Find where the given text appears and provide that cell's center as (X, Y) coordinate. 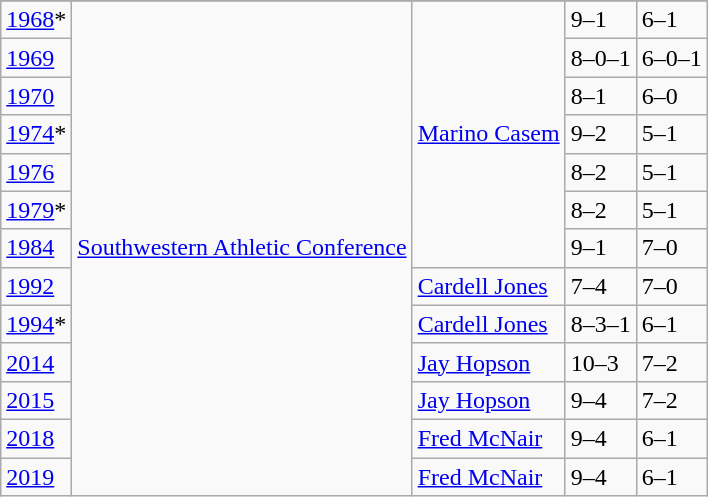
1984 (36, 248)
1994* (36, 324)
1970 (36, 96)
2015 (36, 400)
1992 (36, 286)
1979* (36, 210)
8–1 (600, 96)
1969 (36, 58)
2019 (36, 477)
10–3 (600, 362)
1974* (36, 134)
1976 (36, 172)
7–4 (600, 286)
6–0 (672, 96)
Marino Casem (488, 134)
8–0–1 (600, 58)
8–3–1 (600, 324)
2018 (36, 438)
9–2 (600, 134)
1968* (36, 20)
Southwestern Athletic Conference (242, 248)
6–0–1 (672, 58)
2014 (36, 362)
